Determine the (x, y) coordinate at the center of the cell enclosing the given text.  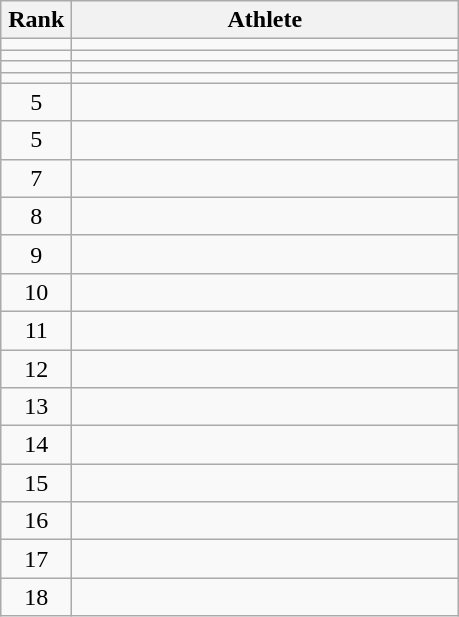
18 (36, 597)
11 (36, 330)
13 (36, 407)
16 (36, 521)
7 (36, 178)
15 (36, 483)
Rank (36, 20)
17 (36, 559)
9 (36, 254)
8 (36, 216)
12 (36, 369)
14 (36, 445)
10 (36, 292)
Athlete (265, 20)
